Identify which cell holds the provided text, then report its (X, Y) central coordinate. 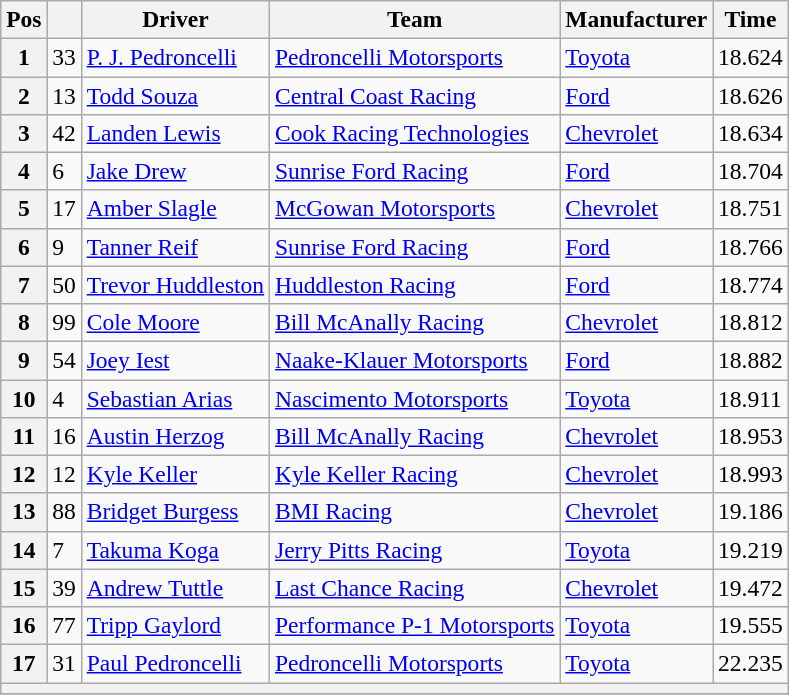
Todd Souza (175, 95)
Joey Iest (175, 360)
Andrew Tuttle (175, 588)
Nascimento Motorsports (415, 398)
18.812 (751, 322)
Jerry Pitts Racing (415, 550)
Trevor Huddleston (175, 285)
18.882 (751, 360)
10 (24, 398)
18.634 (751, 133)
Team (415, 19)
5 (24, 209)
39 (64, 588)
Time (751, 19)
31 (64, 663)
18.751 (751, 209)
88 (64, 512)
18.993 (751, 474)
Manufacturer (636, 19)
Kyle Keller Racing (415, 474)
P. J. Pedroncelli (175, 57)
Sebastian Arias (175, 398)
18.766 (751, 247)
Austin Herzog (175, 436)
Jake Drew (175, 171)
77 (64, 625)
18.774 (751, 285)
19.219 (751, 550)
50 (64, 285)
54 (64, 360)
18.626 (751, 95)
Last Chance Racing (415, 588)
19.555 (751, 625)
8 (24, 322)
Pos (24, 19)
14 (24, 550)
McGowan Motorsports (415, 209)
42 (64, 133)
Huddleston Racing (415, 285)
Tanner Reif (175, 247)
Cole Moore (175, 322)
1 (24, 57)
3 (24, 133)
18.911 (751, 398)
Central Coast Racing (415, 95)
33 (64, 57)
Takuma Koga (175, 550)
Paul Pedroncelli (175, 663)
Naake-Klauer Motorsports (415, 360)
19.186 (751, 512)
15 (24, 588)
19.472 (751, 588)
18.624 (751, 57)
18.953 (751, 436)
Bridget Burgess (175, 512)
11 (24, 436)
Landen Lewis (175, 133)
18.704 (751, 171)
Tripp Gaylord (175, 625)
Kyle Keller (175, 474)
Amber Slagle (175, 209)
BMI Racing (415, 512)
Performance P-1 Motorsports (415, 625)
99 (64, 322)
Driver (175, 19)
2 (24, 95)
Cook Racing Technologies (415, 133)
22.235 (751, 663)
